For the text-containing cell, return its midpoint in [x, y] coordinate format. 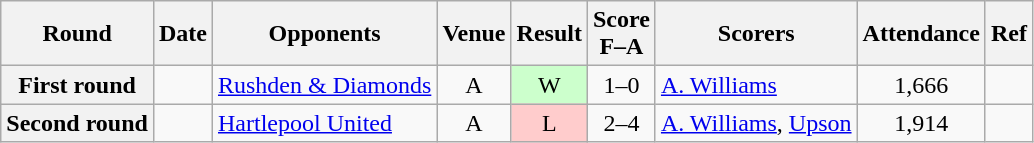
1–0 [621, 85]
Result [549, 34]
ScoreF–A [621, 34]
Ref [1008, 34]
Round [78, 34]
A. Williams [756, 85]
1,666 [921, 85]
First round [78, 85]
Rushden & Diamonds [324, 85]
L [549, 123]
2–4 [621, 123]
W [549, 85]
1,914 [921, 123]
Opponents [324, 34]
Scorers [756, 34]
Venue [474, 34]
Date [182, 34]
Second round [78, 123]
Attendance [921, 34]
Hartlepool United [324, 123]
A. Williams, Upson [756, 123]
